Scan for the cell matching the given text and deliver its [x, y] coordinate at center. 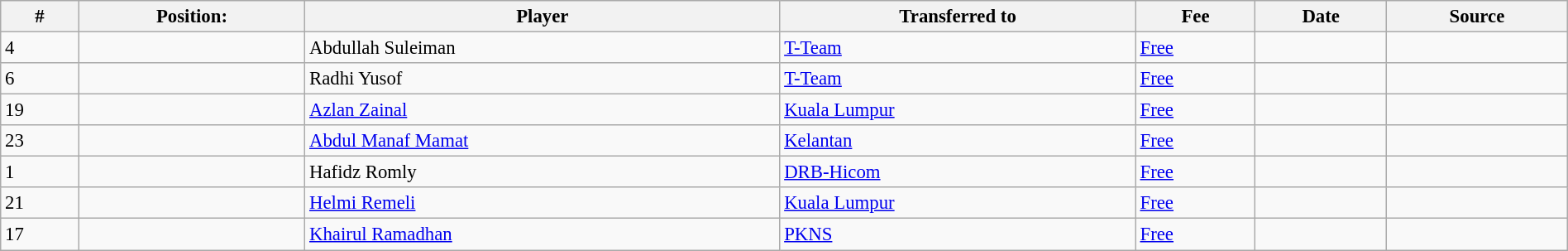
6 [40, 79]
Radhi Yusof [543, 79]
Azlan Zainal [543, 110]
Khairul Ramadhan [543, 234]
DRB-Hicom [958, 172]
Player [543, 17]
17 [40, 234]
Fee [1196, 17]
19 [40, 110]
4 [40, 48]
Position: [192, 17]
Abdullah Suleiman [543, 48]
21 [40, 203]
Source [1477, 17]
Transferred to [958, 17]
Date [1322, 17]
1 [40, 172]
Kelantan [958, 141]
Helmi Remeli [543, 203]
Hafidz Romly [543, 172]
# [40, 17]
PKNS [958, 234]
Abdul Manaf Mamat [543, 141]
23 [40, 141]
